From the cell containing the given text, extract its center point as [x, y] coordinate. 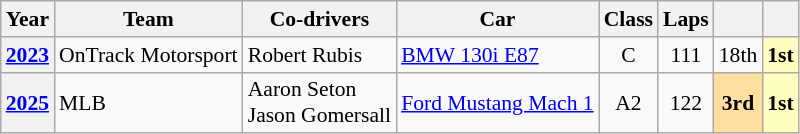
2023 [28, 55]
122 [686, 102]
C [628, 55]
BMW 130i E87 [498, 55]
2025 [28, 102]
111 [686, 55]
18th [738, 55]
Robert Rubis [320, 55]
OnTrack Motorsport [148, 55]
Laps [686, 19]
Class [628, 19]
3rd [738, 102]
Team [148, 19]
Co-drivers [320, 19]
Aaron Seton Jason Gomersall [320, 102]
A2 [628, 102]
Year [28, 19]
Ford Mustang Mach 1 [498, 102]
Car [498, 19]
MLB [148, 102]
